Detect which cell encompasses the target text, then output its (X, Y) center coordinate. 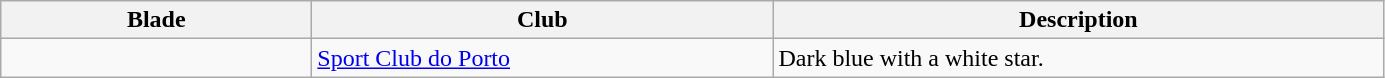
Description (1078, 20)
Club (542, 20)
Dark blue with a white star. (1078, 58)
Blade (156, 20)
Sport Club do Porto (542, 58)
